Determine the (x, y) coordinate at the center of the cell enclosing the given text.  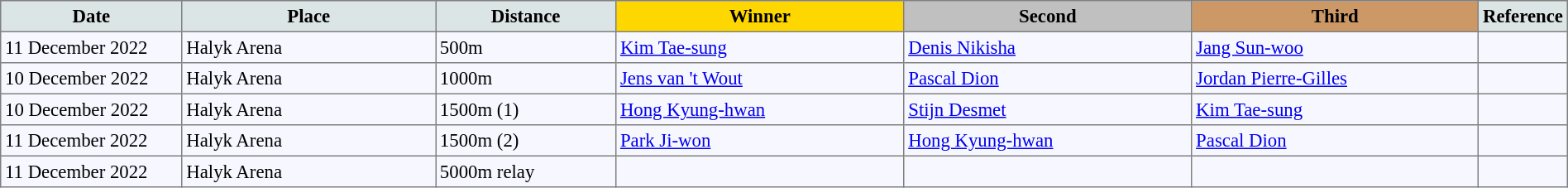
Denis Nikisha (1048, 47)
1000m (526, 79)
500m (526, 47)
Distance (526, 17)
Winner (760, 17)
Jang Sun-woo (1335, 47)
Stijn Desmet (1048, 109)
Date (91, 17)
5000m relay (526, 171)
Jens van 't Wout (760, 79)
1500m (2) (526, 141)
Third (1335, 17)
Second (1048, 17)
Reference (1523, 17)
Park Ji-won (760, 141)
1500m (1) (526, 109)
Place (309, 17)
Jordan Pierre-Gilles (1335, 79)
